Return the (X, Y) coordinate for the center point of the cell that contains the specified text.  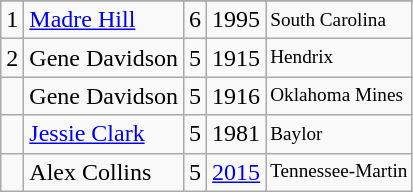
Baylor (339, 134)
South Carolina (339, 20)
Alex Collins (104, 172)
Hendrix (339, 58)
1995 (236, 20)
Madre Hill (104, 20)
Tennessee-Martin (339, 172)
1981 (236, 134)
6 (196, 20)
Oklahoma Mines (339, 96)
2 (12, 58)
1916 (236, 96)
2015 (236, 172)
Jessie Clark (104, 134)
1 (12, 20)
1915 (236, 58)
